Capture the cell that displays the provided text and extract its [X, Y] central coordinate. 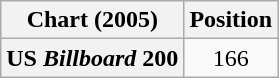
166 [231, 58]
Position [231, 20]
Chart (2005) [92, 20]
US Billboard 200 [92, 58]
